Return (X, Y) of the center of cell containing provided text 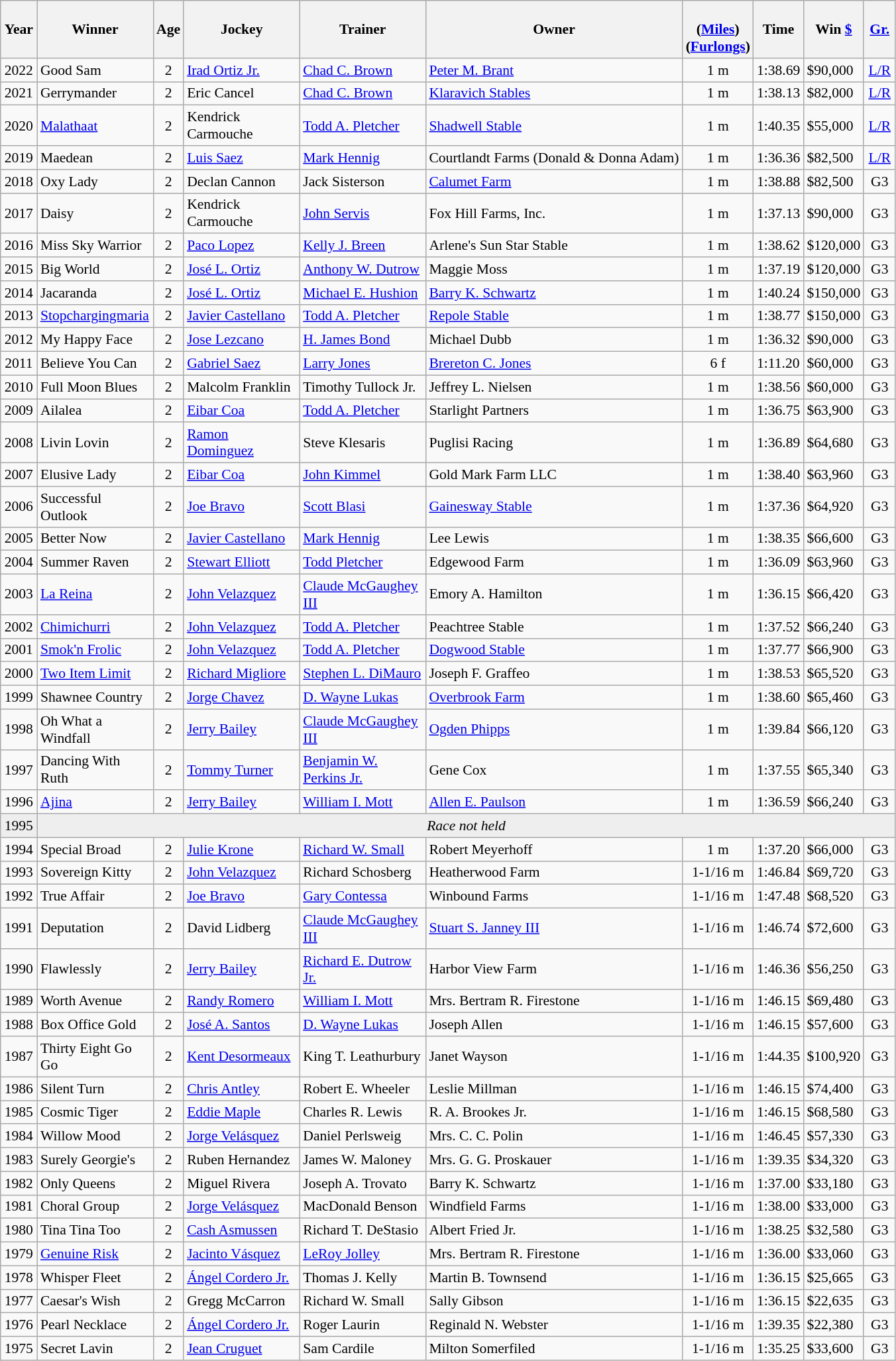
Paco Lopez (241, 246)
$68,520 (834, 897)
Daisy (95, 213)
1983 (19, 1160)
Dogwood Stable (554, 650)
Whisper Fleet (95, 1278)
Robert Meyerhoff (554, 849)
Worth Avenue (95, 1001)
$65,340 (834, 770)
1999 (19, 698)
Dancing With Ruth (95, 770)
Fox Hill Farms, Inc. (554, 213)
Ramon Dominguez (241, 443)
Klaravich Stables (554, 93)
Arlene's Sun Star Stable (554, 246)
Tina Tina Too (95, 1230)
1:37.13 (778, 213)
Stewart Elliott (241, 563)
1:38.13 (778, 93)
Richard Migliore (241, 674)
Shadwell Stable (554, 126)
1:35.25 (778, 1348)
$65,520 (834, 674)
Robert E. Wheeler (363, 1089)
1:47.48 (778, 897)
Livin Lovin (95, 443)
Stephen L. DiMauro (363, 674)
Chris Antley (241, 1089)
Windfield Farms (554, 1207)
Gerrymander (95, 93)
2010 (19, 387)
1:40.35 (778, 126)
2009 (19, 411)
2020 (19, 126)
1:36.89 (778, 443)
1:38.00 (778, 1207)
(Miles)(Furlongs) (718, 29)
$25,665 (834, 1278)
Ailalea (95, 411)
Charles R. Lewis (363, 1113)
$72,600 (834, 929)
2003 (19, 595)
Reginald N. Webster (554, 1325)
2014 (19, 293)
1:46.36 (778, 969)
Gregg McCarron (241, 1301)
Trainer (363, 29)
2013 (19, 316)
Joseph Allen (554, 1025)
$33,600 (834, 1348)
1:37.19 (778, 269)
1988 (19, 1025)
Maedean (95, 158)
Smok'n Frolic (95, 650)
1986 (19, 1089)
1:37.77 (778, 650)
2000 (19, 674)
2021 (19, 93)
Successful Outlook (95, 506)
Stuart S. Janney III (554, 929)
Better Now (95, 539)
Steve Klesaris (363, 443)
$66,900 (834, 650)
Richard T. DeStasio (363, 1230)
John Kimmel (363, 475)
Ogden Phipps (554, 729)
2019 (19, 158)
Good Sam (95, 70)
Edgewood Farm (554, 563)
$57,600 (834, 1025)
Silent Turn (95, 1089)
Ruben Hernandez (241, 1160)
Shawnee Country (95, 698)
Peachtree Stable (554, 627)
1:36.00 (778, 1254)
6 f (718, 364)
Thomas J. Kelly (363, 1278)
2015 (19, 269)
Full Moon Blues (95, 387)
Joseph F. Graffeo (554, 674)
Allen E. Paulson (554, 802)
Time (778, 29)
$33,180 (834, 1183)
Jean Cruguet (241, 1348)
1994 (19, 849)
Age (168, 29)
1:38.77 (778, 316)
2004 (19, 563)
2022 (19, 70)
1:44.35 (778, 1056)
Repole Stable (554, 316)
Daniel Perlsweig (363, 1136)
Flawlessly (95, 969)
Oxy Lady (95, 182)
1:38.25 (778, 1230)
Anthony W. Dutrow (363, 269)
Tommy Turner (241, 770)
James W. Maloney (363, 1160)
1:36.09 (778, 563)
Brereton C. Jones (554, 364)
Willow Mood (95, 1136)
Only Queens (95, 1183)
$66,420 (834, 595)
Eddie Maple (241, 1113)
Year (19, 29)
$65,460 (834, 698)
Maggie Moss (554, 269)
$33,060 (834, 1254)
Malcolm Franklin (241, 387)
Jose Lezcano (241, 340)
1:37.36 (778, 506)
1987 (19, 1056)
Owner (554, 29)
Mrs. G. G. Proskauer (554, 1160)
1992 (19, 897)
1:36.75 (778, 411)
1:37.55 (778, 770)
Malathaat (95, 126)
$66,120 (834, 729)
1:37.20 (778, 849)
Kelly J. Breen (363, 246)
Believe You Can (95, 364)
Jacaranda (95, 293)
Scott Blasi (363, 506)
Jeffrey L. Nielsen (554, 387)
Two Item Limit (95, 674)
Michael Dubb (554, 340)
Secret Lavin (95, 1348)
1976 (19, 1325)
H. James Bond (363, 340)
Harbor View Farm (554, 969)
Winner (95, 29)
Winbound Farms (554, 897)
$66,000 (834, 849)
1975 (19, 1348)
1998 (19, 729)
MacDonald Benson (363, 1207)
2016 (19, 246)
Deputation (95, 929)
Stopchargingmaria (95, 316)
Win $ (834, 29)
$64,920 (834, 506)
1985 (19, 1113)
1982 (19, 1183)
Elusive Lady (95, 475)
1:38.88 (778, 182)
Todd Pletcher (363, 563)
John Servis (363, 213)
1:38.56 (778, 387)
Courtlandt Farms (Donald & Donna Adam) (554, 158)
LeRoy Jolley (363, 1254)
Ajina (95, 802)
Jacinto Vásquez (241, 1254)
Martin B. Townsend (554, 1278)
Genuine Risk (95, 1254)
Sally Gibson (554, 1301)
2005 (19, 539)
$57,330 (834, 1136)
$22,380 (834, 1325)
2001 (19, 650)
2007 (19, 475)
Heatherwood Farm (554, 873)
1990 (19, 969)
1:36.36 (778, 158)
2006 (19, 506)
1:38.60 (778, 698)
1989 (19, 1001)
2018 (19, 182)
1:38.40 (778, 475)
Jockey (241, 29)
$100,920 (834, 1056)
R. A. Brookes Jr. (554, 1113)
José A. Santos (241, 1025)
Joseph A. Trovato (363, 1183)
2011 (19, 364)
Leslie Millman (554, 1089)
Gold Mark Farm LLC (554, 475)
Starlight Partners (554, 411)
Jorge Chavez (241, 698)
Timothy Tullock Jr. (363, 387)
Richard Schosberg (363, 873)
$33,000 (834, 1207)
1:37.00 (778, 1183)
Sam Cardile (363, 1348)
Race not held (467, 826)
Declan Cannon (241, 182)
Thirty Eight Go Go (95, 1056)
Eric Cancel (241, 93)
Larry Jones (363, 364)
$74,400 (834, 1089)
1978 (19, 1278)
1993 (19, 873)
1:38.53 (778, 674)
Luis Saez (241, 158)
Benjamin W. Perkins Jr. (363, 770)
$64,680 (834, 443)
Chimichurri (95, 627)
King T. Leathurbury (363, 1056)
$56,250 (834, 969)
Summer Raven (95, 563)
Gary Contessa (363, 897)
Cash Asmussen (241, 1230)
Mrs. C. C. Polin (554, 1136)
Overbrook Farm (554, 698)
$66,600 (834, 539)
Randy Romero (241, 1001)
1981 (19, 1207)
Surely Georgie's (95, 1160)
Pearl Necklace (95, 1325)
2017 (19, 213)
$22,635 (834, 1301)
Jack Sisterson (363, 182)
1:38.62 (778, 246)
Emory A. Hamilton (554, 595)
1991 (19, 929)
Milton Somerfiled (554, 1348)
Miss Sky Warrior (95, 246)
$82,000 (834, 93)
Gr. (879, 29)
Box Office Gold (95, 1025)
1:46.45 (778, 1136)
1977 (19, 1301)
1:36.59 (778, 802)
Miguel Rivera (241, 1183)
La Reina (95, 595)
Calumet Farm (554, 182)
1:38.69 (778, 70)
Janet Wayson (554, 1056)
2002 (19, 627)
David Lidberg (241, 929)
1979 (19, 1254)
1980 (19, 1230)
1:46.84 (778, 873)
Michael E. Hushion (363, 293)
$63,900 (834, 411)
Special Broad (95, 849)
Oh What a Windfall (95, 729)
1:40.24 (778, 293)
1:37.52 (778, 627)
1:39.84 (778, 729)
1:11.20 (778, 364)
1:36.32 (778, 340)
Cosmic Tiger (95, 1113)
Roger Laurin (363, 1325)
2008 (19, 443)
Lee Lewis (554, 539)
Choral Group (95, 1207)
Gabriel Saez (241, 364)
True Affair (95, 897)
$68,580 (834, 1113)
1984 (19, 1136)
1995 (19, 826)
Richard E. Dutrow Jr. (363, 969)
Caesar's Wish (95, 1301)
My Happy Face (95, 340)
$69,480 (834, 1001)
$34,320 (834, 1160)
Puglisi Racing (554, 443)
1997 (19, 770)
$69,720 (834, 873)
Peter M. Brant (554, 70)
$55,000 (834, 126)
Big World (95, 269)
Sovereign Kitty (95, 873)
Gainesway Stable (554, 506)
1:38.35 (778, 539)
1996 (19, 802)
Kent Desormeaux (241, 1056)
1:46.74 (778, 929)
$32,580 (834, 1230)
Julie Krone (241, 849)
2012 (19, 340)
Albert Fried Jr. (554, 1230)
Gene Cox (554, 770)
Irad Ortiz Jr. (241, 70)
